Output the [X, Y] coordinate of the center of the cell containing the given text.  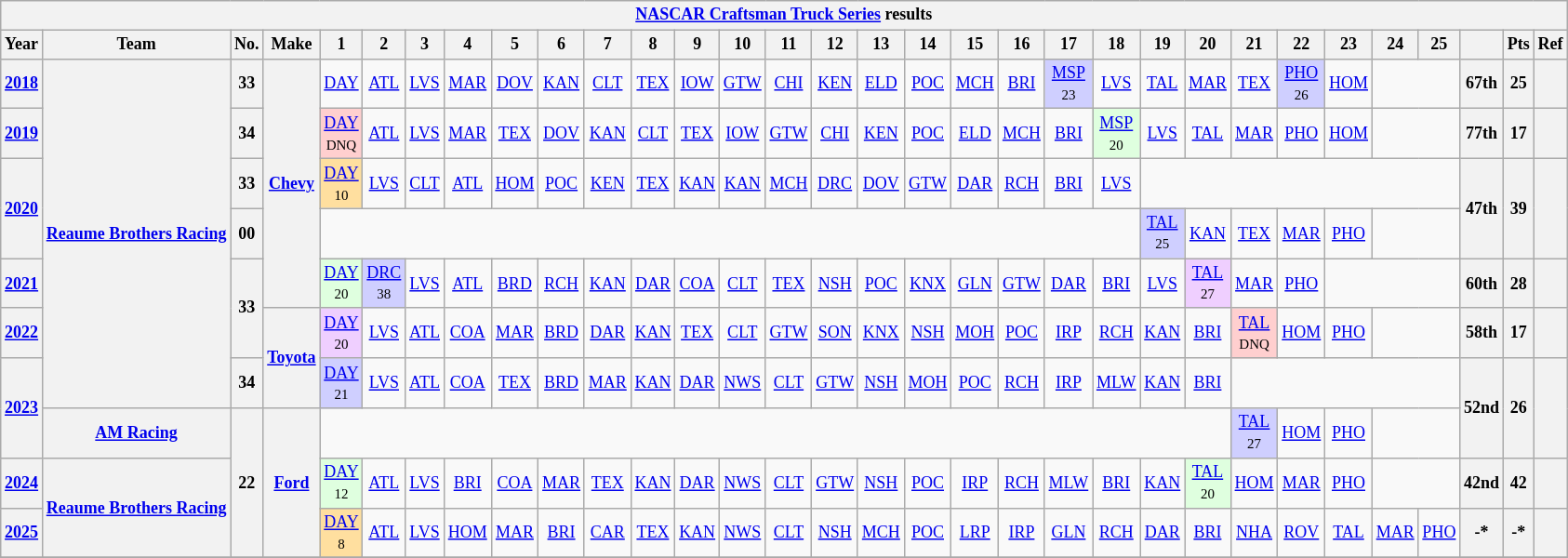
Chevy [292, 183]
60th [1482, 284]
2023 [22, 407]
8 [653, 45]
AM Racing [136, 433]
Ford [292, 484]
SON [835, 333]
21 [1254, 45]
67th [1482, 84]
10 [742, 45]
2024 [22, 483]
2020 [22, 208]
Toyota [292, 357]
2018 [22, 84]
DAY12 [341, 483]
DAY [341, 84]
58th [1482, 333]
52nd [1482, 407]
2021 [22, 284]
2025 [22, 533]
00 [247, 233]
23 [1349, 45]
77th [1482, 134]
7 [607, 45]
3 [425, 45]
47th [1482, 208]
18 [1116, 45]
28 [1518, 284]
Ref [1550, 45]
DAY21 [341, 383]
MSP23 [1068, 84]
MSP20 [1116, 134]
20 [1208, 45]
DAYDNQ [341, 134]
16 [1022, 45]
5 [515, 45]
Pts [1518, 45]
24 [1395, 45]
No. [247, 45]
14 [928, 45]
ROV [1302, 533]
Team [136, 45]
PHO26 [1302, 84]
TAL25 [1163, 233]
2 [384, 45]
15 [975, 45]
11 [789, 45]
2022 [22, 333]
42nd [1482, 483]
DAY10 [341, 183]
39 [1518, 208]
19 [1163, 45]
4 [467, 45]
42 [1518, 483]
NHA [1254, 533]
DRC [835, 183]
1 [341, 45]
NASCAR Craftsman Truck Series results [784, 15]
TALDNQ [1254, 333]
12 [835, 45]
TAL20 [1208, 483]
6 [562, 45]
9 [698, 45]
DRC38 [384, 284]
Make [292, 45]
2019 [22, 134]
LRP [975, 533]
DAY8 [341, 533]
13 [881, 45]
Year [22, 45]
CAR [607, 533]
26 [1518, 407]
